Extract the [X, Y] coordinate from the center of the cell holding the provided text.  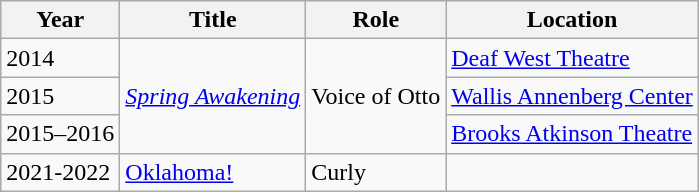
2015 [60, 96]
Curly [376, 172]
Location [572, 20]
Brooks Atkinson Theatre [572, 134]
Deaf West Theatre [572, 58]
Spring Awakening [213, 96]
2021-2022 [60, 172]
Role [376, 20]
Year [60, 20]
Title [213, 20]
Voice of Otto [376, 96]
Wallis Annenberg Center [572, 96]
Oklahoma! [213, 172]
2015–2016 [60, 134]
2014 [60, 58]
